From the cell containing the given text, extract its center point as [x, y] coordinate. 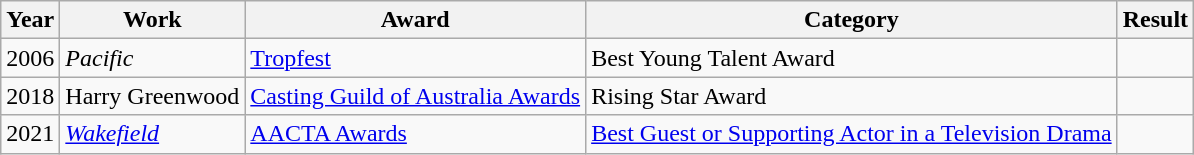
Best Young Talent Award [852, 58]
Pacific [152, 58]
AACTA Awards [416, 134]
Award [416, 20]
2006 [30, 58]
Rising Star Award [852, 96]
Harry Greenwood [152, 96]
Category [852, 20]
Year [30, 20]
Casting Guild of Australia Awards [416, 96]
Wakefield [152, 134]
Best Guest or Supporting Actor in a Television Drama [852, 134]
2021 [30, 134]
Tropfest [416, 58]
Work [152, 20]
Result [1155, 20]
2018 [30, 96]
